Pinpoint the cell where the given text exists, returning its (X, Y) midpoint coordinate. 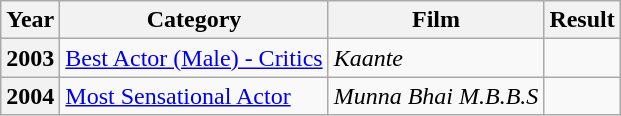
Result (582, 20)
2003 (30, 58)
Best Actor (Male) - Critics (194, 58)
2004 (30, 96)
Munna Bhai M.B.B.S (436, 96)
Year (30, 20)
Most Sensational Actor (194, 96)
Category (194, 20)
Film (436, 20)
Kaante (436, 58)
